Return (x, y) of the center of cell containing provided text 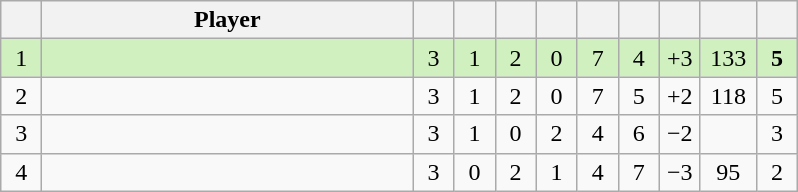
+3 (680, 58)
133 (728, 58)
118 (728, 96)
+2 (680, 96)
95 (728, 172)
−3 (680, 172)
Player (228, 20)
6 (638, 134)
−2 (680, 134)
